Return [X, Y] of the center of cell containing provided text 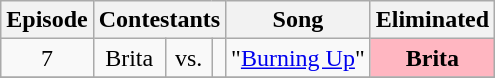
Song [298, 20]
Contestants [159, 20]
"Burning Up" [298, 58]
vs. [188, 58]
Eliminated [432, 20]
7 [47, 58]
Episode [47, 20]
